Locate the cell with the specified text and output its [X, Y] center coordinate. 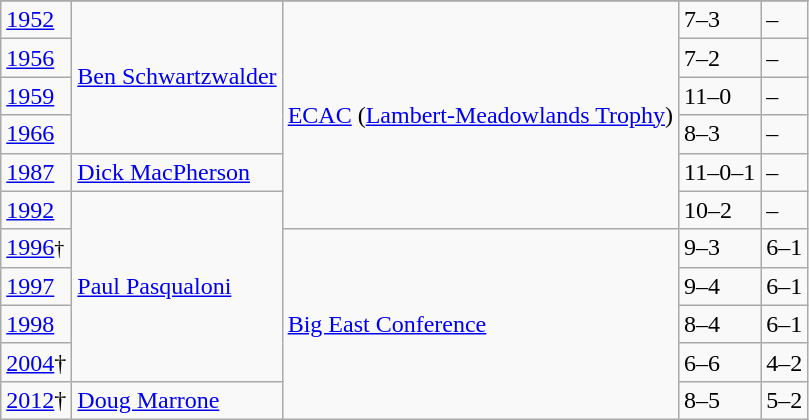
5–2 [784, 400]
1959 [36, 96]
1996† [36, 248]
11–0 [719, 96]
8–3 [719, 134]
Doug Marrone [177, 400]
1997 [36, 286]
Dick MacPherson [177, 172]
1987 [36, 172]
1966 [36, 134]
7–3 [719, 20]
Big East Conference [480, 324]
Paul Pasqualoni [177, 286]
1952 [36, 20]
7–2 [719, 58]
6–6 [719, 362]
10–2 [719, 210]
8–5 [719, 400]
2012† [36, 400]
1992 [36, 210]
8–4 [719, 324]
9–3 [719, 248]
Ben Schwartzwalder [177, 77]
4–2 [784, 362]
1998 [36, 324]
11–0–1 [719, 172]
2004† [36, 362]
1956 [36, 58]
9–4 [719, 286]
ECAC (Lambert-Meadowlands Trophy) [480, 115]
